Output the (x, y) coordinate of the center of the cell containing the given text.  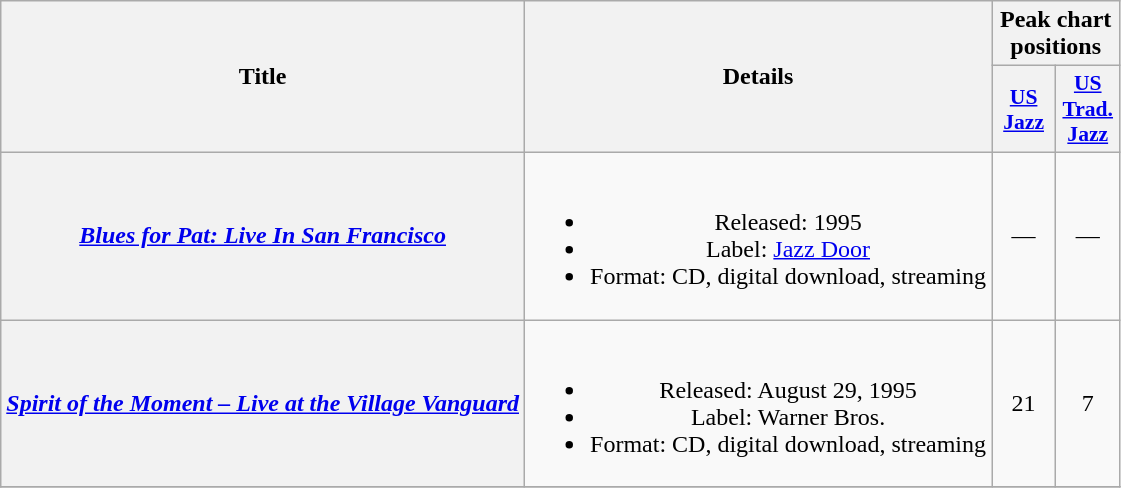
Blues for Pat: Live In San Francisco (263, 236)
Spirit of the Moment – Live at the Village Vanguard (263, 404)
Title (263, 77)
USTrad.Jazz (1088, 110)
USJazz (1024, 110)
Released: August 29, 1995Label: Warner Bros.Format: CD, digital download, streaming (758, 404)
21 (1024, 404)
Released: 1995Label: Jazz DoorFormat: CD, digital download, streaming (758, 236)
7 (1088, 404)
Peak chart positions (1056, 34)
Details (758, 77)
